Return [x, y] of the center of cell containing provided text 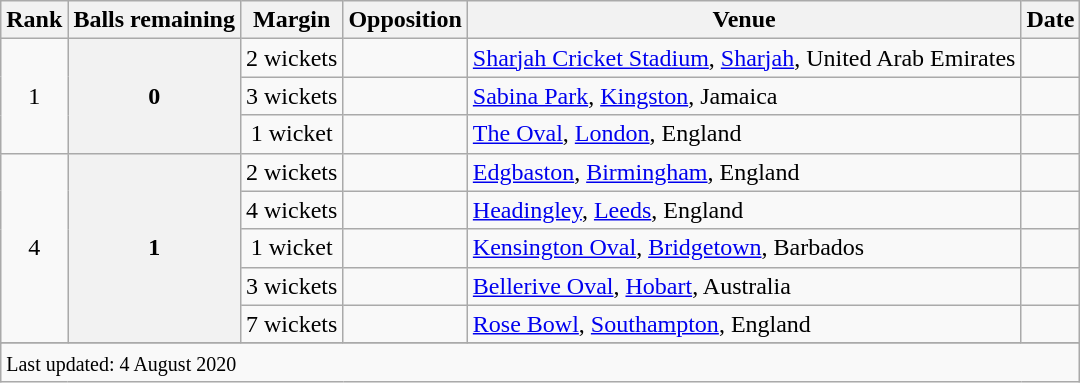
4 wickets [291, 210]
Rose Bowl, Southampton, England [744, 324]
Bellerive Oval, Hobart, Australia [744, 286]
Edgbaston, Birmingham, England [744, 172]
Date [1050, 20]
Margin [291, 20]
Sharjah Cricket Stadium, Sharjah, United Arab Emirates [744, 58]
The Oval, London, England [744, 134]
Headingley, Leeds, England [744, 210]
Balls remaining [154, 20]
Last updated: 4 August 2020 [540, 362]
Rank [34, 20]
Kensington Oval, Bridgetown, Barbados [744, 248]
Sabina Park, Kingston, Jamaica [744, 96]
7 wickets [291, 324]
Opposition [405, 20]
4 [34, 248]
0 [154, 96]
Venue [744, 20]
